Provide the (x, y) coordinate of the cell's center where the given text is located.  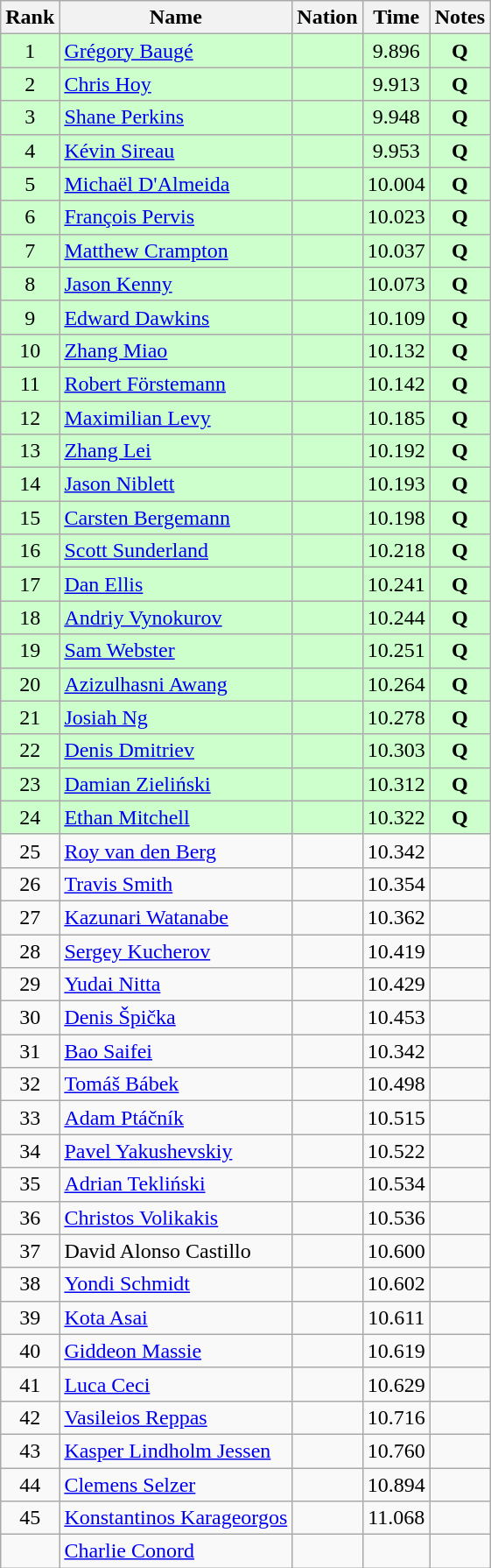
43 (30, 1451)
10.244 (396, 618)
10.322 (396, 817)
Shane Perkins (176, 117)
Zhang Miao (176, 350)
39 (30, 1317)
Ethan Mitchell (176, 817)
10.241 (396, 584)
10.600 (396, 1251)
11 (30, 384)
2 (30, 84)
10.023 (396, 217)
Time (396, 18)
32 (30, 1084)
Azizulhasni Awang (176, 684)
10.522 (396, 1151)
David Alonso Castillo (176, 1251)
14 (30, 484)
4 (30, 151)
Christos Volikakis (176, 1218)
10.760 (396, 1451)
28 (30, 950)
10.629 (396, 1384)
10.453 (396, 1018)
10.515 (396, 1118)
9.953 (396, 151)
Denis Špička (176, 1018)
Denis Dmitriev (176, 751)
38 (30, 1284)
Roy van den Berg (176, 851)
Michaël D'Almeida (176, 184)
Chris Hoy (176, 84)
10.536 (396, 1218)
7 (30, 251)
Matthew Crampton (176, 251)
10.419 (396, 950)
16 (30, 551)
22 (30, 751)
44 (30, 1485)
23 (30, 784)
5 (30, 184)
Adrian Tekliński (176, 1184)
Kazunari Watanabe (176, 917)
Nation (327, 18)
10.429 (396, 985)
10.198 (396, 518)
Tomáš Bábek (176, 1084)
35 (30, 1184)
34 (30, 1151)
Dan Ellis (176, 584)
Kévin Sireau (176, 151)
Yudai Nitta (176, 985)
10.218 (396, 551)
Name (176, 18)
26 (30, 884)
15 (30, 518)
10.278 (396, 717)
9 (30, 317)
10.354 (396, 884)
33 (30, 1118)
10.362 (396, 917)
10.312 (396, 784)
Zhang Lei (176, 451)
13 (30, 451)
40 (30, 1351)
10.303 (396, 751)
10.534 (396, 1184)
10.193 (396, 484)
Kasper Lindholm Jessen (176, 1451)
10.264 (396, 684)
18 (30, 618)
10.142 (396, 384)
Vasileios Reppas (176, 1417)
Robert Förstemann (176, 384)
37 (30, 1251)
41 (30, 1384)
10.109 (396, 317)
10.716 (396, 1417)
10.498 (396, 1084)
Konstantinos Karageorgos (176, 1518)
9.896 (396, 51)
20 (30, 684)
25 (30, 851)
Sam Webster (176, 651)
Andriy Vynokurov (176, 618)
Yondi Schmidt (176, 1284)
9.948 (396, 117)
10.619 (396, 1351)
36 (30, 1218)
Jason Niblett (176, 484)
Grégory Baugé (176, 51)
Bao Saifei (176, 1051)
9.913 (396, 84)
29 (30, 985)
8 (30, 284)
Luca Ceci (176, 1384)
François Pervis (176, 217)
10.251 (396, 651)
Sergey Kucherov (176, 950)
10.132 (396, 350)
Damian Zieliński (176, 784)
Pavel Yakushevskiy (176, 1151)
19 (30, 651)
Carsten Bergemann (176, 518)
Jason Kenny (176, 284)
10.004 (396, 184)
17 (30, 584)
3 (30, 117)
11.068 (396, 1518)
1 (30, 51)
Charlie Conord (176, 1551)
21 (30, 717)
30 (30, 1018)
10.894 (396, 1485)
10.037 (396, 251)
10.611 (396, 1317)
Josiah Ng (176, 717)
Kota Asai (176, 1317)
31 (30, 1051)
10.192 (396, 451)
Edward Dawkins (176, 317)
Notes (459, 18)
24 (30, 817)
Clemens Selzer (176, 1485)
12 (30, 418)
45 (30, 1518)
27 (30, 917)
Scott Sunderland (176, 551)
10.185 (396, 418)
6 (30, 217)
Maximilian Levy (176, 418)
Travis Smith (176, 884)
42 (30, 1417)
Giddeon Massie (176, 1351)
Rank (30, 18)
10.073 (396, 284)
10 (30, 350)
Adam Ptáčník (176, 1118)
10.602 (396, 1284)
